Return the [X, Y] coordinate for the center point of the cell that contains the specified text.  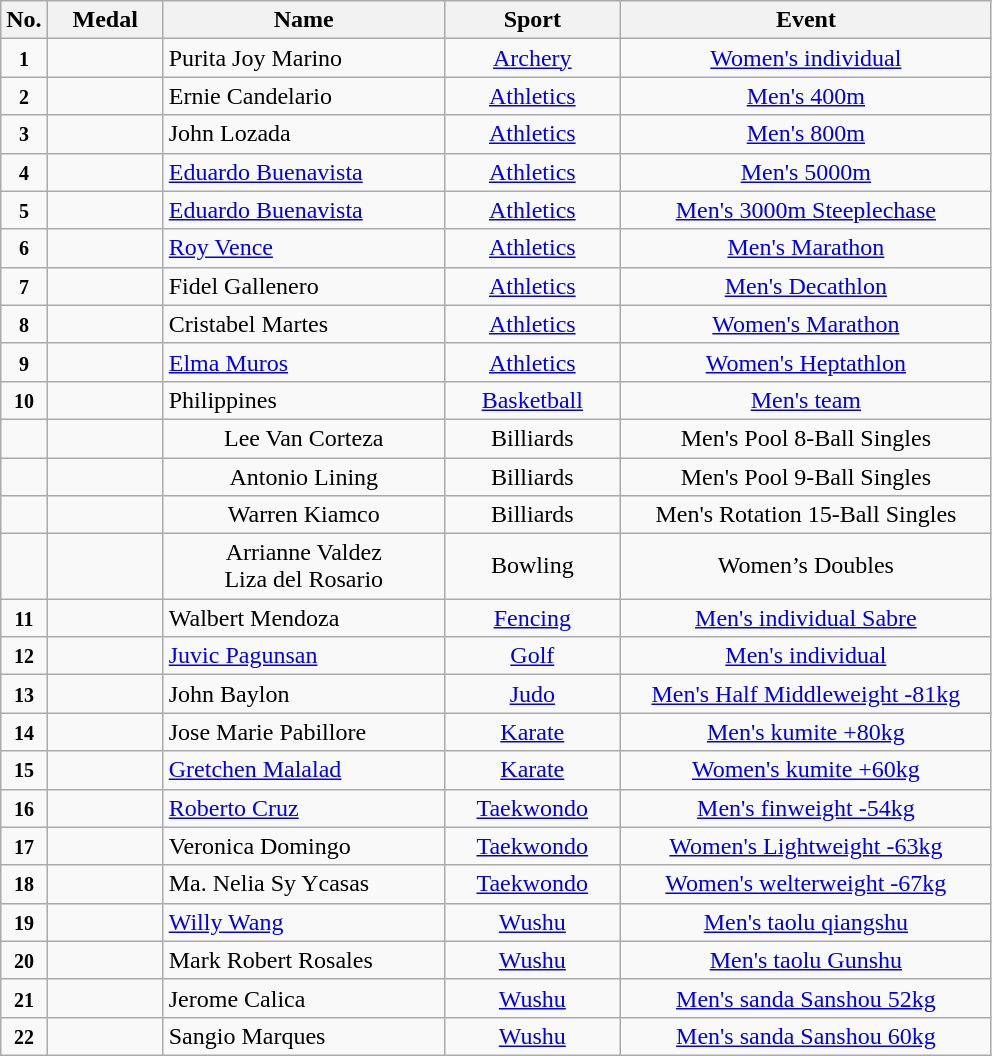
Cristabel Martes [304, 324]
Medal [105, 20]
Men's Pool 8-Ball Singles [806, 438]
Men's Marathon [806, 248]
Golf [532, 656]
Men's taolu qiangshu [806, 922]
Roberto Cruz [304, 808]
Mark Robert Rosales [304, 960]
Purita Joy Marino [304, 58]
12 [24, 656]
Men's 400m [806, 96]
Jerome Calica [304, 998]
6 [24, 248]
Sport [532, 20]
Ma. Nelia Sy Ycasas [304, 884]
9 [24, 362]
No. [24, 20]
Men's team [806, 400]
Basketball [532, 400]
Men's Decathlon [806, 286]
Men's 800m [806, 134]
Fidel Gallenero [304, 286]
Roy Vence [304, 248]
Lee Van Corteza [304, 438]
Women's Heptathlon [806, 362]
Gretchen Malalad [304, 770]
Willy Wang [304, 922]
8 [24, 324]
Men's Pool 9-Ball Singles [806, 477]
16 [24, 808]
Women’s Doubles [806, 566]
5 [24, 210]
13 [24, 694]
Judo [532, 694]
Arrianne ValdezLiza del Rosario [304, 566]
11 [24, 618]
Women's individual [806, 58]
Veronica Domingo [304, 846]
Women's Marathon [806, 324]
Men's kumite +80kg [806, 732]
Name [304, 20]
Archery [532, 58]
Elma Muros [304, 362]
22 [24, 1036]
7 [24, 286]
Men's taolu Gunshu [806, 960]
10 [24, 400]
Women's welterweight -67kg [806, 884]
Antonio Lining [304, 477]
Jose Marie Pabillore [304, 732]
Men's 3000m Steeplechase [806, 210]
Women's kumite +60kg [806, 770]
Men's finweight -54kg [806, 808]
4 [24, 172]
Men's 5000m [806, 172]
Men's individual Sabre [806, 618]
Men's Half Middleweight -81kg [806, 694]
17 [24, 846]
Men's sanda Sanshou 52kg [806, 998]
John Lozada [304, 134]
14 [24, 732]
Warren Kiamco [304, 515]
Men's Rotation 15-Ball Singles [806, 515]
19 [24, 922]
Men's sanda Sanshou 60kg [806, 1036]
Bowling [532, 566]
Juvic Pagunsan [304, 656]
3 [24, 134]
Fencing [532, 618]
Event [806, 20]
Women's Lightweight -63kg [806, 846]
Philippines [304, 400]
Ernie Candelario [304, 96]
2 [24, 96]
15 [24, 770]
18 [24, 884]
Sangio Marques [304, 1036]
Walbert Mendoza [304, 618]
John Baylon [304, 694]
21 [24, 998]
20 [24, 960]
1 [24, 58]
Men's individual [806, 656]
